Extract the (X, Y) coordinate from the center of the cell holding the provided text.  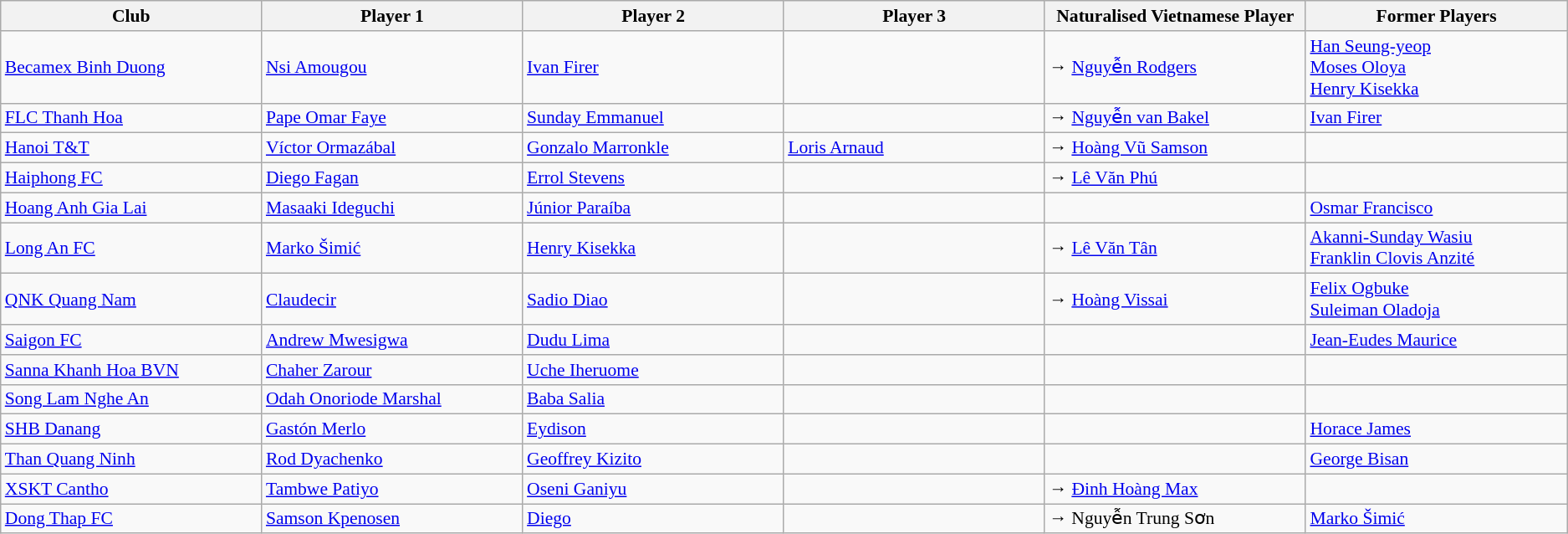
XSKT Cantho (131, 489)
Than Quang Ninh (131, 460)
Sanna Khanh Hoa BVN (131, 370)
Tambwe Patiyo (392, 489)
Chaher Zarour (392, 370)
SHB Danang (131, 429)
Player 1 (392, 16)
Diego Fagan (392, 178)
Felix Ogbuke Suleiman Oladoja (1436, 300)
Haiphong FC (131, 178)
Geoffrey Kizito (653, 460)
Baba Salia (653, 399)
Akanni-Sunday Wasiu Franklin Clovis Anzité (1436, 248)
Eydison (653, 429)
Saigon FC (131, 340)
Loris Arnaud (914, 148)
Rod Dyachenko (392, 460)
George Bisan (1436, 460)
Jean-Eudes Maurice (1436, 340)
Masaaki Ideguchi (392, 208)
Club (131, 16)
Gastón Merlo (392, 429)
Sadio Diao (653, 300)
→ Lê Văn Tân (1175, 248)
Andrew Mwesigwa (392, 340)
→ Đinh Hoàng Max (1175, 489)
Song Lam Nghe An (131, 399)
Player 3 (914, 16)
FLC Thanh Hoa (131, 118)
→ Nguyễn van Bakel (1175, 118)
Nsi Amougou (392, 67)
Gonzalo Marronkle (653, 148)
Uche Iheruome (653, 370)
Dong Thap FC (131, 519)
Becamex Binh Duong (131, 67)
Han Seung-yeop Moses Oloya Henry Kisekka (1436, 67)
Naturalised Vietnamese Player (1175, 16)
Claudecir (392, 300)
Osmar Francisco (1436, 208)
→ Hoàng Vissai (1175, 300)
Hoang Anh Gia Lai (131, 208)
Long An FC (131, 248)
→ Lê Văn Phú (1175, 178)
Horace James (1436, 429)
Player 2 (653, 16)
Oseni Ganiyu (653, 489)
Former Players (1436, 16)
Víctor Ormazábal (392, 148)
Henry Kisekka (653, 248)
Errol Stevens (653, 178)
Júnior Paraíba (653, 208)
Samson Kpenosen (392, 519)
Hanoi T&T (131, 148)
Pape Omar Faye (392, 118)
Odah Onoriode Marshal (392, 399)
Dudu Lima (653, 340)
→ Nguyễn Rodgers (1175, 67)
→ Hoàng Vũ Samson (1175, 148)
→ Nguyễn Trung Sơn (1175, 519)
QNK Quang Nam (131, 300)
Diego (653, 519)
Sunday Emmanuel (653, 118)
